Search for the cell housing the specified text and yield its [x, y] center coordinate. 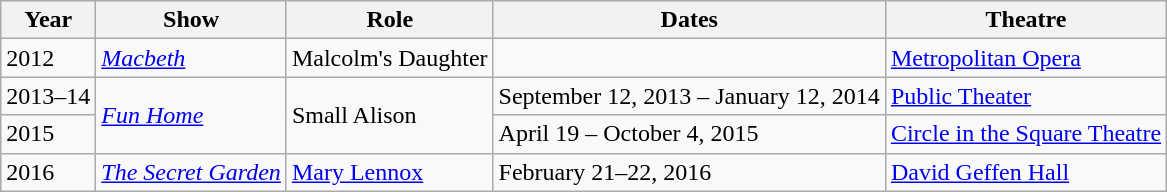
February 21–22, 2016 [689, 172]
Public Theater [1026, 96]
Show [192, 20]
April 19 – October 4, 2015 [689, 134]
Mary Lennox [390, 172]
David Geffen Hall [1026, 172]
2015 [48, 134]
2016 [48, 172]
Metropolitan Opera [1026, 58]
2013–14 [48, 96]
Dates [689, 20]
Malcolm's Daughter [390, 58]
Role [390, 20]
Fun Home [192, 115]
Small Alison [390, 115]
2012 [48, 58]
Macbeth [192, 58]
Circle in the Square Theatre [1026, 134]
Theatre [1026, 20]
September 12, 2013 – January 12, 2014 [689, 96]
Year [48, 20]
The Secret Garden [192, 172]
